Find where the given text appears and provide that cell's center as [X, Y] coordinate. 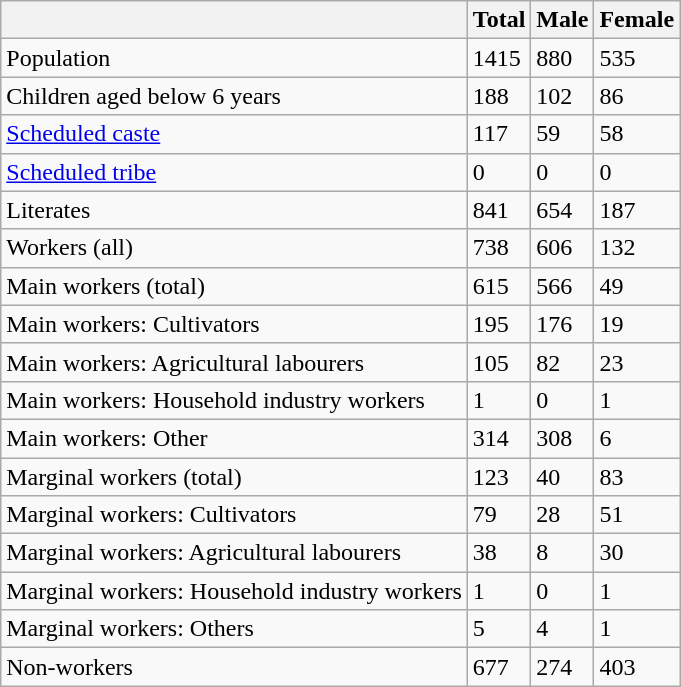
Literates [234, 210]
117 [499, 134]
59 [562, 134]
Total [499, 20]
6 [637, 438]
132 [637, 248]
195 [499, 324]
28 [562, 515]
188 [499, 96]
Marginal workers (total) [234, 477]
19 [637, 324]
58 [637, 134]
Main workers: Agricultural labourers [234, 362]
49 [637, 286]
Male [562, 20]
Main workers: Cultivators [234, 324]
30 [637, 553]
Marginal workers: Others [234, 629]
8 [562, 553]
535 [637, 58]
23 [637, 362]
51 [637, 515]
Population [234, 58]
566 [562, 286]
102 [562, 96]
1415 [499, 58]
40 [562, 477]
606 [562, 248]
880 [562, 58]
Non-workers [234, 667]
308 [562, 438]
Marginal workers: Agricultural labourers [234, 553]
Main workers: Household industry workers [234, 400]
Marginal workers: Cultivators [234, 515]
403 [637, 667]
86 [637, 96]
Marginal workers: Household industry workers [234, 591]
Scheduled tribe [234, 172]
615 [499, 286]
274 [562, 667]
Main workers (total) [234, 286]
314 [499, 438]
677 [499, 667]
83 [637, 477]
Female [637, 20]
738 [499, 248]
123 [499, 477]
841 [499, 210]
105 [499, 362]
176 [562, 324]
38 [499, 553]
5 [499, 629]
4 [562, 629]
654 [562, 210]
187 [637, 210]
79 [499, 515]
Children aged below 6 years [234, 96]
82 [562, 362]
Main workers: Other [234, 438]
Scheduled caste [234, 134]
Workers (all) [234, 248]
